Find where the given text appears and provide that cell's center as (x, y) coordinate. 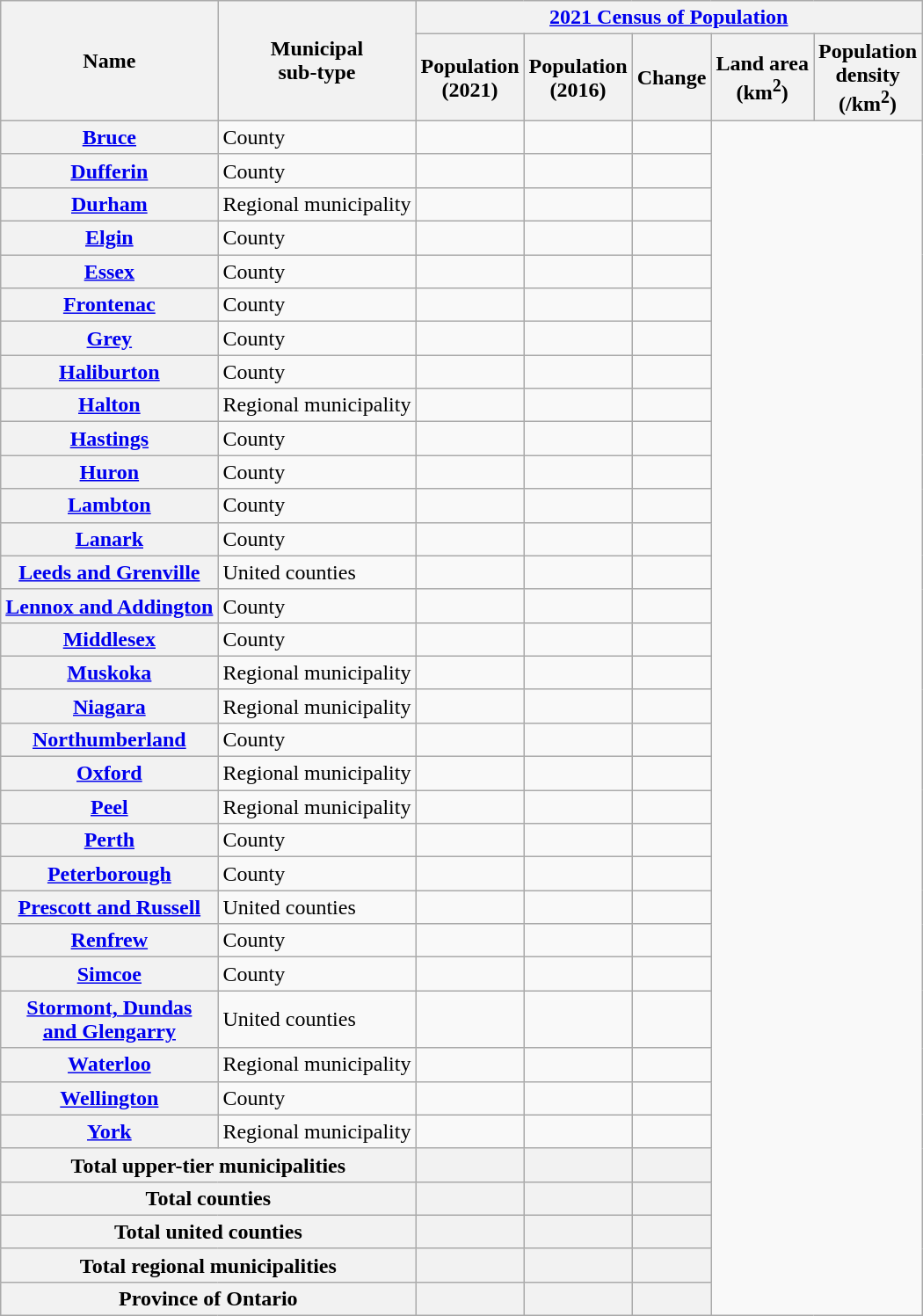
Waterloo (109, 1065)
Haliburton (109, 372)
Population(2016) (578, 77)
Stormont, Dundasand Glengarry (109, 1020)
Lanark (109, 539)
Change (672, 77)
Durham (109, 204)
2021 Census of Population (669, 18)
Peel (109, 807)
Huron (109, 472)
Total counties (208, 1198)
Renfrew (109, 941)
Peterborough (109, 874)
Province of Ontario (208, 1298)
Land area(km2) (763, 77)
Leeds and Grenville (109, 572)
Wellington (109, 1098)
Halton (109, 405)
York (109, 1131)
Name (109, 62)
Prescott and Russell (109, 907)
Population(2021) (469, 77)
Middlesex (109, 639)
Essex (109, 272)
Total regional municipalities (208, 1265)
Total upper-tier municipalities (208, 1165)
Muskoka (109, 673)
Bruce (109, 137)
Perth (109, 840)
Municipalsub-type (316, 62)
Dufferin (109, 171)
Grey (109, 338)
Populationdensity(/km2) (868, 77)
Total united counties (208, 1232)
Oxford (109, 774)
Northumberland (109, 739)
Lambton (109, 505)
Simcoe (109, 974)
Niagara (109, 706)
Lennox and Addington (109, 606)
Frontenac (109, 305)
Elgin (109, 238)
Hastings (109, 439)
